For the text-containing cell, return its midpoint in [X, Y] coordinate format. 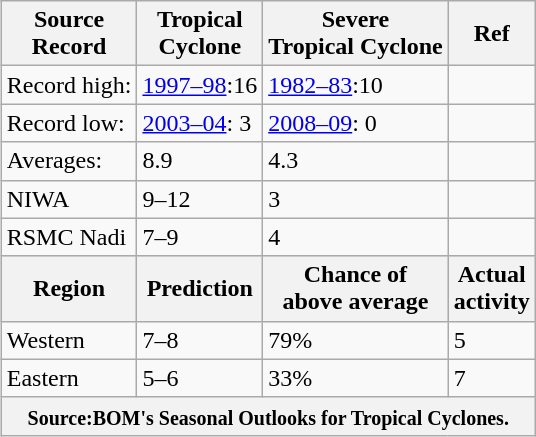
7–8 [200, 340]
Western [69, 340]
NIWA [69, 199]
4.3 [356, 161]
Averages: [69, 161]
1997–98:16 [200, 85]
SevereTropical Cyclone [356, 34]
4 [356, 237]
Region [69, 288]
Ref [492, 34]
SourceRecord [69, 34]
2003–04: 3 [200, 123]
3 [356, 199]
Chance ofabove average [356, 288]
33% [356, 378]
Source:BOM's Seasonal Outlooks for Tropical Cyclones. [268, 416]
Record low: [69, 123]
7–9 [200, 237]
9–12 [200, 199]
5–6 [200, 378]
79% [356, 340]
Record high: [69, 85]
Eastern [69, 378]
5 [492, 340]
Actualactivity [492, 288]
RSMC Nadi [69, 237]
7 [492, 378]
TropicalCyclone [200, 34]
Prediction [200, 288]
2008–09: 0 [356, 123]
1982–83:10 [356, 85]
8.9 [200, 161]
